Extract the (X, Y) coordinate from the center of the cell holding the provided text.  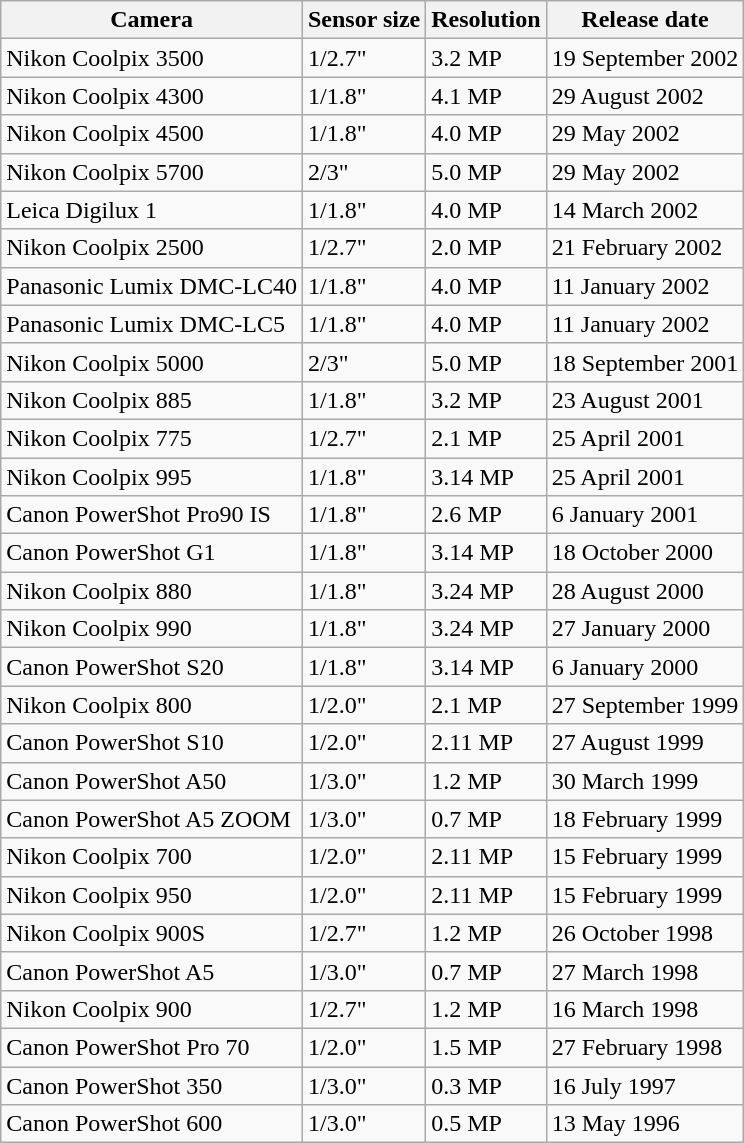
27 August 1999 (645, 743)
Nikon Coolpix 4500 (152, 134)
Nikon Coolpix 800 (152, 705)
16 March 1998 (645, 1009)
13 May 1996 (645, 1124)
Release date (645, 20)
6 January 2001 (645, 515)
0.5 MP (486, 1124)
4.1 MP (486, 96)
Nikon Coolpix 5700 (152, 172)
Nikon Coolpix 990 (152, 629)
18 September 2001 (645, 362)
19 September 2002 (645, 58)
Canon PowerShot 600 (152, 1124)
Leica Digilux 1 (152, 210)
0.3 MP (486, 1085)
21 February 2002 (645, 248)
Nikon Coolpix 775 (152, 438)
Nikon Coolpix 900 (152, 1009)
Nikon Coolpix 5000 (152, 362)
Canon PowerShot A50 (152, 781)
Nikon Coolpix 4300 (152, 96)
Canon PowerShot G1 (152, 553)
27 January 2000 (645, 629)
Nikon Coolpix 885 (152, 400)
Sensor size (364, 20)
Camera (152, 20)
23 August 2001 (645, 400)
2.6 MP (486, 515)
Resolution (486, 20)
Panasonic Lumix DMC-LC5 (152, 324)
28 August 2000 (645, 591)
Panasonic Lumix DMC-LC40 (152, 286)
Canon PowerShot 350 (152, 1085)
Canon PowerShot Pro90 IS (152, 515)
6 January 2000 (645, 667)
Canon PowerShot S20 (152, 667)
Nikon Coolpix 995 (152, 477)
27 March 1998 (645, 971)
Nikon Coolpix 880 (152, 591)
18 October 2000 (645, 553)
Canon PowerShot Pro 70 (152, 1047)
Nikon Coolpix 950 (152, 895)
Canon PowerShot S10 (152, 743)
2.0 MP (486, 248)
Nikon Coolpix 900S (152, 933)
1.5 MP (486, 1047)
Nikon Coolpix 700 (152, 857)
27 September 1999 (645, 705)
Canon PowerShot A5 ZOOM (152, 819)
18 February 1999 (645, 819)
27 February 1998 (645, 1047)
Canon PowerShot A5 (152, 971)
16 July 1997 (645, 1085)
Nikon Coolpix 2500 (152, 248)
26 October 1998 (645, 933)
Nikon Coolpix 3500 (152, 58)
30 March 1999 (645, 781)
29 August 2002 (645, 96)
14 March 2002 (645, 210)
